Determine the [X, Y] coordinate at the center of the cell enclosing the given text.  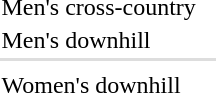
Men's downhill [98, 40]
